Extract the [x, y] coordinate from the center of the cell holding the provided text.  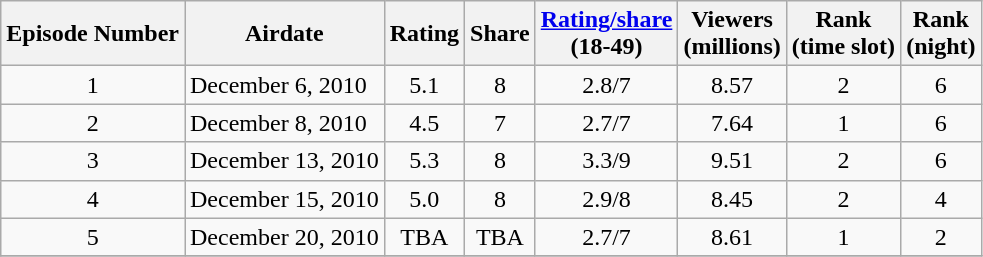
8.61 [732, 237]
8.45 [732, 199]
5.1 [424, 85]
Rank(time slot) [843, 34]
5.0 [424, 199]
8.57 [732, 85]
December 13, 2010 [284, 161]
Rating/share(18-49) [606, 34]
4.5 [424, 123]
Rating [424, 34]
December 8, 2010 [284, 123]
December 6, 2010 [284, 85]
7 [500, 123]
Airdate [284, 34]
3.3/9 [606, 161]
3 [93, 161]
5 [93, 237]
7.64 [732, 123]
5.3 [424, 161]
Rank(night) [941, 34]
December 15, 2010 [284, 199]
2.8/7 [606, 85]
Episode Number [93, 34]
December 20, 2010 [284, 237]
2.9/8 [606, 199]
Viewers(millions) [732, 34]
Share [500, 34]
9.51 [732, 161]
